For the text-containing cell, return its midpoint in [X, Y] coordinate format. 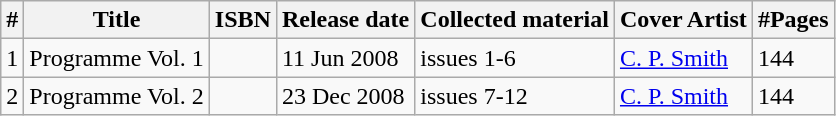
Programme Vol. 1 [117, 58]
#Pages [793, 20]
# [12, 20]
issues 7-12 [515, 96]
Programme Vol. 2 [117, 96]
Title [117, 20]
Release date [345, 20]
1 [12, 58]
Cover Artist [683, 20]
Collected material [515, 20]
23 Dec 2008 [345, 96]
11 Jun 2008 [345, 58]
ISBN [242, 20]
issues 1-6 [515, 58]
2 [12, 96]
